Find where the given text appears and provide that cell's center as (x, y) coordinate. 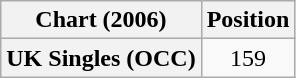
Position (248, 20)
Chart (2006) (101, 20)
159 (248, 58)
UK Singles (OCC) (101, 58)
